Locate the cell with the specified text and output its [x, y] center coordinate. 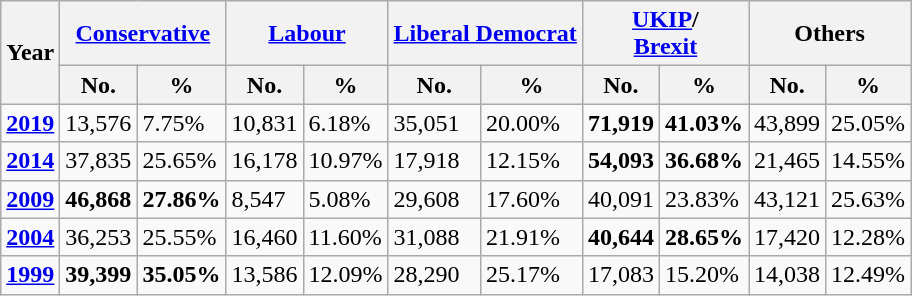
2004 [30, 237]
35,051 [434, 123]
25.63% [868, 199]
UKIP/Brexit [665, 34]
54,093 [620, 161]
29,608 [434, 199]
46,868 [98, 199]
21,465 [788, 161]
2014 [30, 161]
31,088 [434, 237]
13,586 [264, 275]
15.20% [704, 275]
Liberal Democrat [485, 34]
16,460 [264, 237]
12.15% [531, 161]
40,091 [620, 199]
14,038 [788, 275]
17.60% [531, 199]
Labour [307, 34]
12.09% [346, 275]
25.55% [182, 237]
8,547 [264, 199]
41.03% [704, 123]
2009 [30, 199]
1999 [30, 275]
13,576 [98, 123]
14.55% [868, 161]
25.05% [868, 123]
36.68% [704, 161]
12.49% [868, 275]
39,399 [98, 275]
5.08% [346, 199]
21.91% [531, 237]
71,919 [620, 123]
25.65% [182, 161]
35.05% [182, 275]
40,644 [620, 237]
11.60% [346, 237]
36,253 [98, 237]
7.75% [182, 123]
20.00% [531, 123]
17,918 [434, 161]
28.65% [704, 237]
27.86% [182, 199]
43,899 [788, 123]
10.97% [346, 161]
Year [30, 52]
28,290 [434, 275]
17,420 [788, 237]
16,178 [264, 161]
6.18% [346, 123]
43,121 [788, 199]
10,831 [264, 123]
12.28% [868, 237]
25.17% [531, 275]
2019 [30, 123]
Conservative [143, 34]
17,083 [620, 275]
Others [830, 34]
23.83% [704, 199]
37,835 [98, 161]
